Identify which cell holds the provided text, then report its [X, Y] central coordinate. 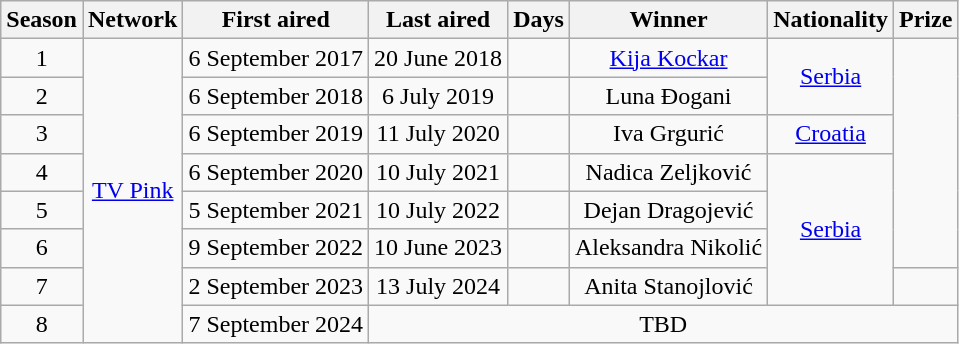
Dejan Dragojević [668, 210]
13 July 2024 [438, 286]
2 September 2023 [276, 286]
4 [42, 172]
6 [42, 248]
Kija Kockar [668, 58]
Nadica Zeljković [668, 172]
10 July 2022 [438, 210]
Last aired [438, 20]
10 June 2023 [438, 248]
5 September 2021 [276, 210]
Iva Grgurić [668, 134]
TV Pink [132, 191]
6 September 2017 [276, 58]
TBD [664, 324]
Prize [925, 20]
3 [42, 134]
Aleksandra Nikolić [668, 248]
7 September 2024 [276, 324]
1 [42, 58]
First aired [276, 20]
9 September 2022 [276, 248]
6 September 2018 [276, 96]
10 July 2021 [438, 172]
6 September 2020 [276, 172]
Nationality [831, 20]
Luna Đogani [668, 96]
20 June 2018 [438, 58]
11 July 2020 [438, 134]
Season [42, 20]
Days [539, 20]
Anita Stanojlović [668, 286]
6 September 2019 [276, 134]
6 July 2019 [438, 96]
5 [42, 210]
2 [42, 96]
8 [42, 324]
Winner [668, 20]
7 [42, 286]
Network [132, 20]
Croatia [831, 134]
